Locate the cell with the specified text and output its (X, Y) center coordinate. 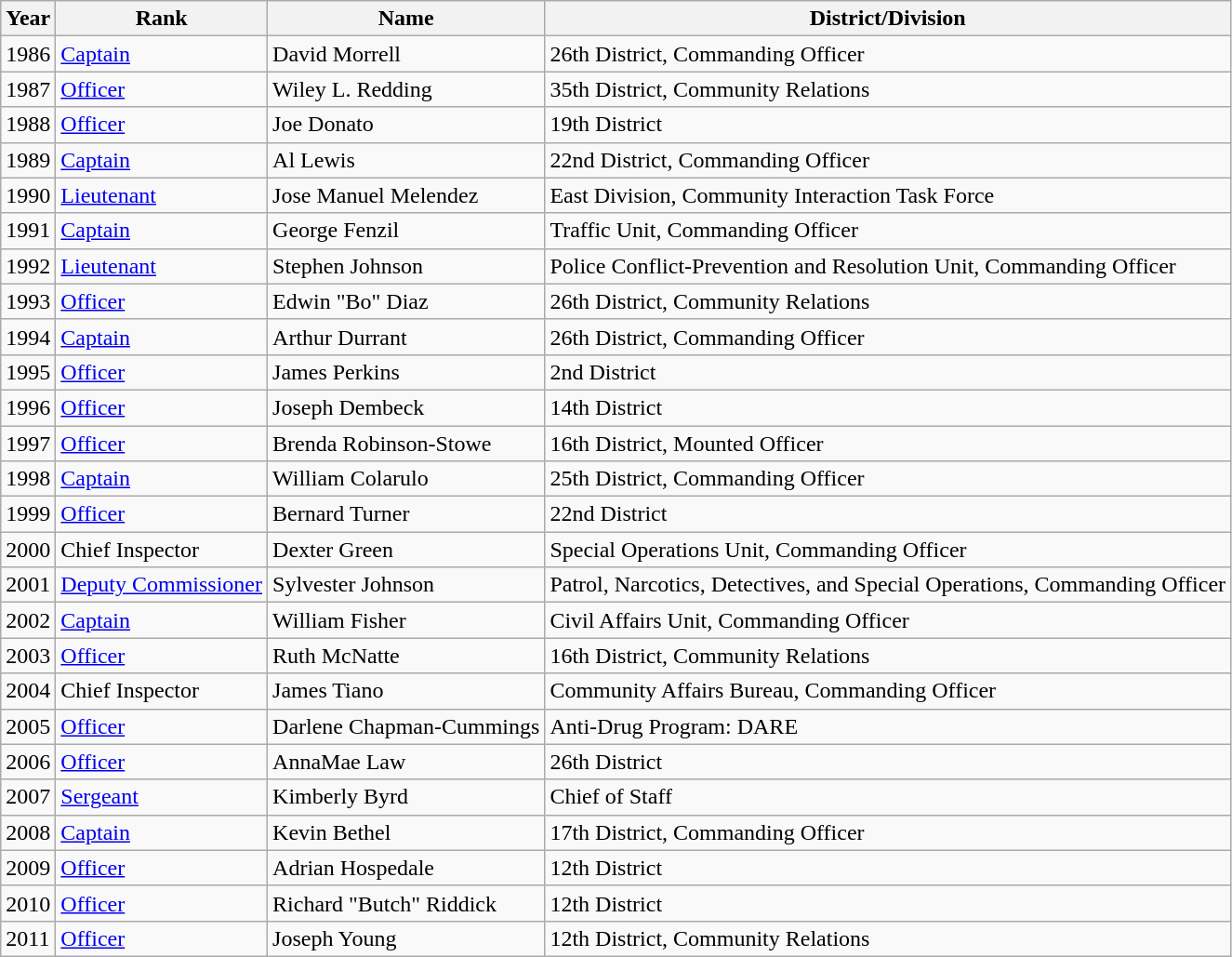
22nd District (888, 514)
16th District, Community Relations (888, 656)
12th District, Community Relations (888, 938)
1998 (28, 479)
Richard "Butch" Riddick (406, 903)
Rank (162, 19)
1992 (28, 266)
Stephen Johnson (406, 266)
Year (28, 19)
Deputy Commissioner (162, 585)
16th District, Mounted Officer (888, 444)
2011 (28, 938)
Chief of Staff (888, 797)
2008 (28, 832)
1991 (28, 231)
Community Affairs Bureau, Commanding Officer (888, 691)
2nd District (888, 372)
George Fenzil (406, 231)
19th District (888, 125)
Kimberly Byrd (406, 797)
Brenda Robinson-Stowe (406, 444)
Special Operations Unit, Commanding Officer (888, 550)
James Tiano (406, 691)
1986 (28, 54)
Joseph Young (406, 938)
1996 (28, 407)
17th District, Commanding Officer (888, 832)
2003 (28, 656)
1997 (28, 444)
2009 (28, 868)
2001 (28, 585)
Kevin Bethel (406, 832)
Arthur Durrant (406, 337)
2006 (28, 762)
William Colarulo (406, 479)
1987 (28, 89)
Police Conflict-Prevention and Resolution Unit, Commanding Officer (888, 266)
Civil Affairs Unit, Commanding Officer (888, 620)
Bernard Turner (406, 514)
Joseph Dembeck (406, 407)
2007 (28, 797)
1988 (28, 125)
1993 (28, 301)
Wiley L. Redding (406, 89)
1989 (28, 160)
Darlene Chapman-Cummings (406, 726)
1999 (28, 514)
Ruth McNatte (406, 656)
Edwin "Bo" Diaz (406, 301)
Al Lewis (406, 160)
Sergeant (162, 797)
2004 (28, 691)
AnnaMae Law (406, 762)
William Fisher (406, 620)
Jose Manuel Melendez (406, 195)
26th District, Community Relations (888, 301)
Name (406, 19)
James Perkins (406, 372)
2000 (28, 550)
2002 (28, 620)
25th District, Commanding Officer (888, 479)
Dexter Green (406, 550)
26th District (888, 762)
Patrol, Narcotics, Detectives, and Special Operations, Commanding Officer (888, 585)
1990 (28, 195)
1995 (28, 372)
Joe Donato (406, 125)
Sylvester Johnson (406, 585)
Anti-Drug Program: DARE (888, 726)
2005 (28, 726)
David Morrell (406, 54)
14th District (888, 407)
1994 (28, 337)
Adrian Hospedale (406, 868)
District/Division (888, 19)
Traffic Unit, Commanding Officer (888, 231)
2010 (28, 903)
35th District, Community Relations (888, 89)
22nd District, Commanding Officer (888, 160)
East Division, Community Interaction Task Force (888, 195)
